Capture the cell that displays the provided text and extract its (X, Y) central coordinate. 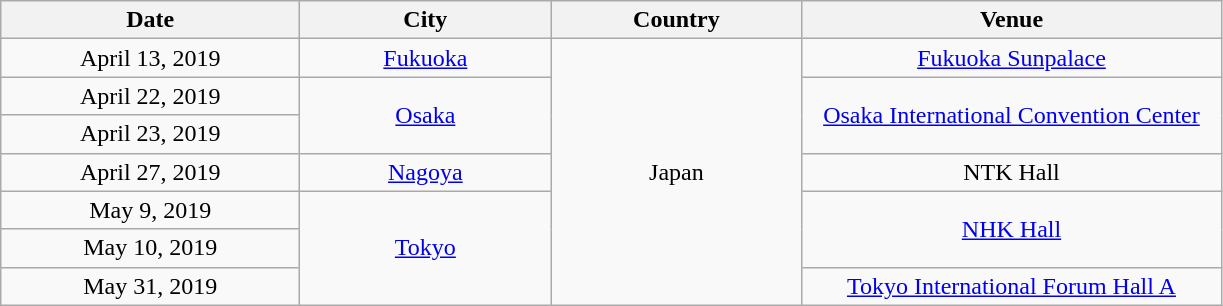
Osaka (426, 115)
Fukuoka Sunpalace (1012, 58)
Japan (676, 172)
City (426, 20)
May 9, 2019 (150, 210)
May 10, 2019 (150, 248)
Tokyo (426, 248)
May 31, 2019 (150, 286)
April 27, 2019 (150, 172)
Nagoya (426, 172)
Osaka International Convention Center (1012, 115)
Date (150, 20)
NTK Hall (1012, 172)
Venue (1012, 20)
April 13, 2019 (150, 58)
Fukuoka (426, 58)
Tokyo International Forum Hall A (1012, 286)
April 22, 2019 (150, 96)
Country (676, 20)
April 23, 2019 (150, 134)
NHK Hall (1012, 229)
